Capture the cell that displays the provided text and extract its [x, y] central coordinate. 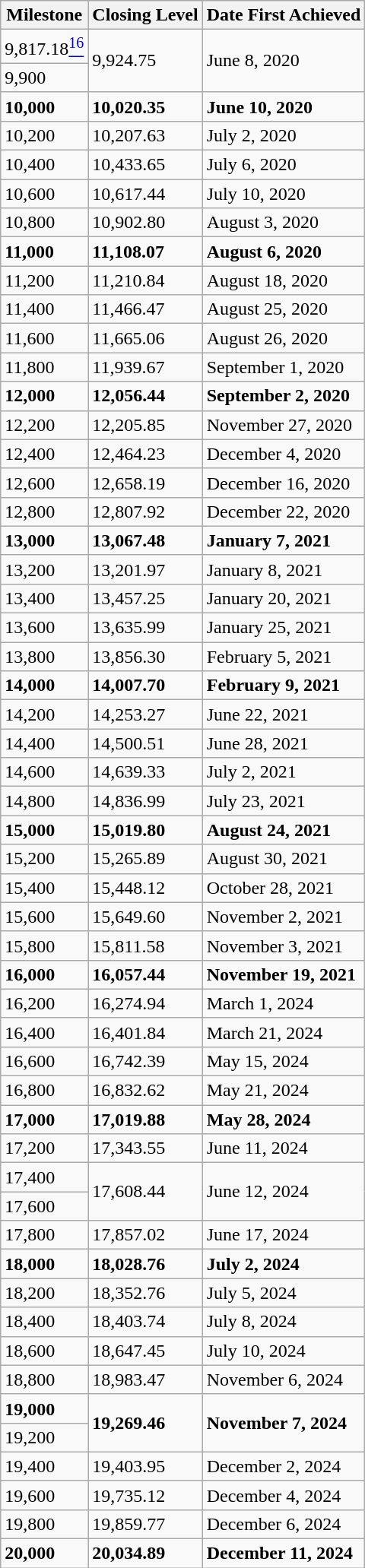
September 2, 2020 [284, 396]
12,056.44 [145, 396]
18,400 [44, 1322]
10,020.35 [145, 106]
March 1, 2024 [284, 1003]
July 6, 2020 [284, 165]
19,200 [44, 1437]
14,639.33 [145, 772]
July 10, 2020 [284, 194]
November 3, 2021 [284, 946]
August 25, 2020 [284, 309]
10,902.80 [145, 223]
18,200 [44, 1293]
January 8, 2021 [284, 569]
18,352.76 [145, 1293]
12,800 [44, 512]
15,265.89 [145, 859]
August 3, 2020 [284, 223]
11,000 [44, 252]
13,400 [44, 598]
14,200 [44, 714]
December 16, 2020 [284, 483]
May 28, 2024 [284, 1120]
12,400 [44, 454]
January 7, 2021 [284, 540]
18,028.76 [145, 1264]
13,067.48 [145, 540]
12,000 [44, 396]
9,817.1816 [44, 47]
12,600 [44, 483]
17,600 [44, 1206]
18,983.47 [145, 1380]
July 5, 2024 [284, 1293]
10,433.65 [145, 165]
19,403.95 [145, 1466]
10,600 [44, 194]
July 2, 2024 [284, 1264]
11,108.07 [145, 252]
16,400 [44, 1032]
16,057.44 [145, 974]
November 6, 2024 [284, 1380]
19,600 [44, 1495]
17,400 [44, 1177]
12,807.92 [145, 512]
November 7, 2024 [284, 1423]
August 26, 2020 [284, 338]
November 27, 2020 [284, 425]
December 2, 2024 [284, 1466]
13,856.30 [145, 657]
June 28, 2021 [284, 743]
August 30, 2021 [284, 859]
11,800 [44, 367]
17,857.02 [145, 1235]
13,635.99 [145, 628]
13,457.25 [145, 598]
10,207.63 [145, 135]
14,836.99 [145, 801]
July 8, 2024 [284, 1322]
July 10, 2024 [284, 1351]
19,859.77 [145, 1524]
March 21, 2024 [284, 1032]
November 19, 2021 [284, 974]
12,200 [44, 425]
11,939.67 [145, 367]
Closing Level [145, 15]
June 10, 2020 [284, 106]
13,600 [44, 628]
11,600 [44, 338]
17,200 [44, 1148]
16,832.62 [145, 1091]
19,735.12 [145, 1495]
14,500.51 [145, 743]
18,600 [44, 1351]
13,000 [44, 540]
19,000 [44, 1408]
10,400 [44, 165]
11,466.47 [145, 309]
August 6, 2020 [284, 252]
19,800 [44, 1524]
15,811.58 [145, 946]
December 6, 2024 [284, 1524]
February 5, 2021 [284, 657]
18,647.45 [145, 1351]
12,205.85 [145, 425]
16,800 [44, 1091]
13,200 [44, 569]
17,019.88 [145, 1120]
19,400 [44, 1466]
13,800 [44, 657]
16,000 [44, 974]
14,000 [44, 686]
11,200 [44, 280]
December 4, 2024 [284, 1495]
14,800 [44, 801]
17,343.55 [145, 1148]
14,600 [44, 772]
14,253.27 [145, 714]
12,658.19 [145, 483]
17,608.44 [145, 1192]
June 22, 2021 [284, 714]
9,900 [44, 78]
January 20, 2021 [284, 598]
February 9, 2021 [284, 686]
17,000 [44, 1120]
10,800 [44, 223]
14,400 [44, 743]
16,200 [44, 1003]
12,464.23 [145, 454]
16,274.94 [145, 1003]
15,600 [44, 917]
15,649.60 [145, 917]
August 18, 2020 [284, 280]
June 17, 2024 [284, 1235]
15,800 [44, 946]
20,034.89 [145, 1554]
January 25, 2021 [284, 628]
July 2, 2020 [284, 135]
11,210.84 [145, 280]
October 28, 2021 [284, 888]
16,600 [44, 1061]
13,201.97 [145, 569]
20,000 [44, 1554]
17,800 [44, 1235]
15,400 [44, 888]
June 8, 2020 [284, 61]
September 1, 2020 [284, 367]
15,200 [44, 859]
10,200 [44, 135]
15,448.12 [145, 888]
16,742.39 [145, 1061]
10,000 [44, 106]
May 21, 2024 [284, 1091]
July 23, 2021 [284, 801]
May 15, 2024 [284, 1061]
Milestone [44, 15]
18,800 [44, 1380]
11,665.06 [145, 338]
November 2, 2021 [284, 917]
Date First Achieved [284, 15]
June 12, 2024 [284, 1192]
December 22, 2020 [284, 512]
19,269.46 [145, 1423]
15,000 [44, 830]
August 24, 2021 [284, 830]
June 11, 2024 [284, 1148]
December 4, 2020 [284, 454]
10,617.44 [145, 194]
15,019.80 [145, 830]
18,000 [44, 1264]
14,007.70 [145, 686]
December 11, 2024 [284, 1554]
18,403.74 [145, 1322]
July 2, 2021 [284, 772]
11,400 [44, 309]
16,401.84 [145, 1032]
9,924.75 [145, 61]
